For the text-containing cell, return its midpoint in (X, Y) coordinate format. 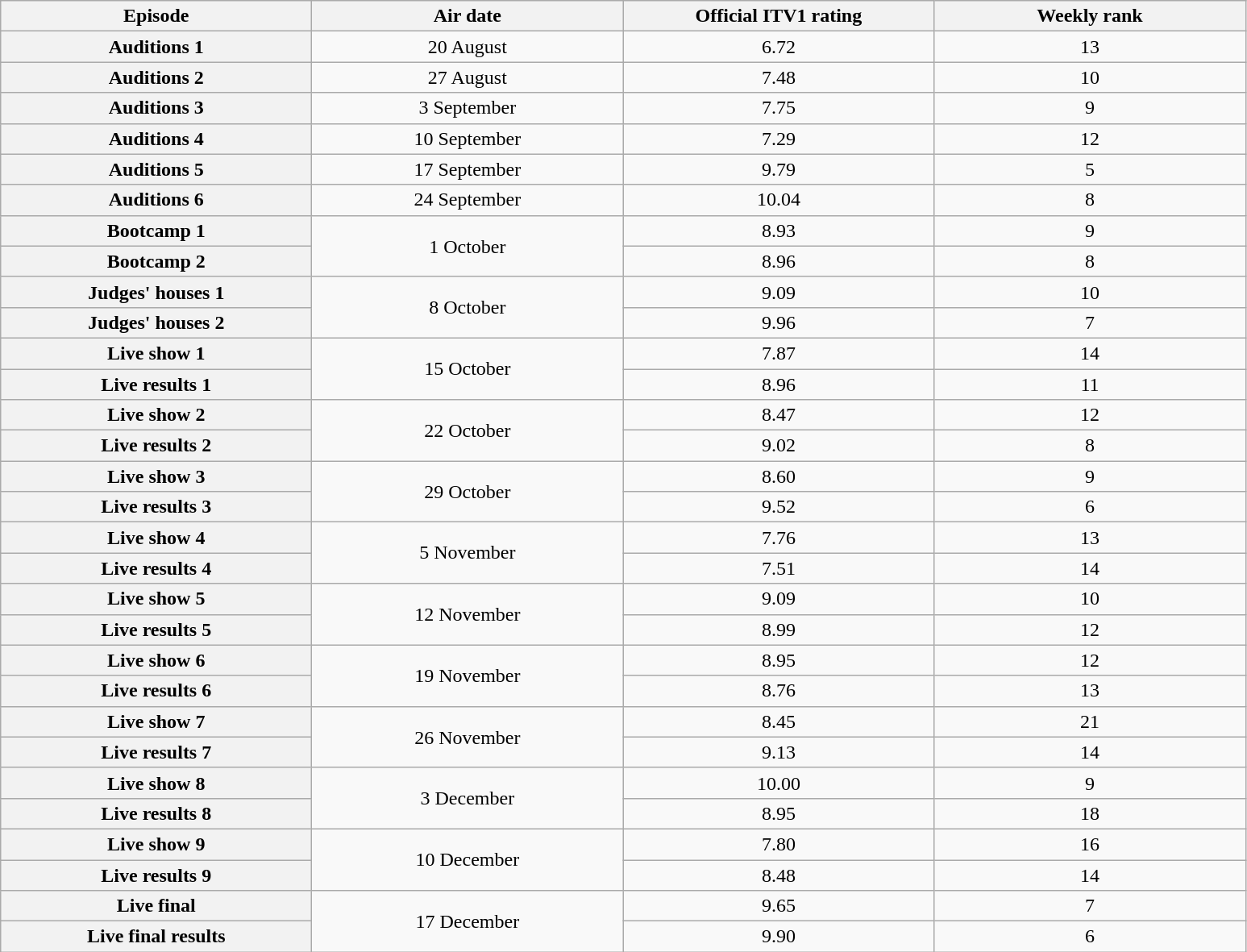
Live show 8 (156, 783)
15 October (468, 368)
9.02 (779, 446)
Live show 9 (156, 844)
5 (1090, 169)
Live show 3 (156, 476)
Live final (156, 906)
3 December (468, 798)
Live show 2 (156, 415)
8.76 (779, 691)
17 December (468, 921)
Weekly rank (1090, 16)
18 (1090, 813)
10.00 (779, 783)
Bootcamp 1 (156, 231)
17 September (468, 169)
5 November (468, 553)
29 October (468, 492)
8.99 (779, 630)
8.60 (779, 476)
7.76 (779, 538)
Live results 1 (156, 385)
10 September (468, 139)
9.13 (779, 752)
Bootcamp 2 (156, 261)
Live results 8 (156, 813)
Live results 4 (156, 568)
Air date (468, 16)
1 October (468, 246)
Auditions 3 (156, 108)
24 September (468, 200)
7.29 (779, 139)
7.87 (779, 353)
Episode (156, 16)
9.79 (779, 169)
19 November (468, 676)
Live results 7 (156, 752)
9.65 (779, 906)
Judges' houses 2 (156, 322)
10.04 (779, 200)
Official ITV1 rating (779, 16)
20 August (468, 47)
8.93 (779, 231)
8 October (468, 307)
Live final results (156, 937)
Live show 5 (156, 599)
7.80 (779, 844)
26 November (468, 737)
Auditions 4 (156, 139)
21 (1090, 721)
Auditions 2 (156, 77)
Live show 6 (156, 660)
Live results 3 (156, 507)
7.48 (779, 77)
7.51 (779, 568)
7.75 (779, 108)
Live show 1 (156, 353)
9.90 (779, 937)
Live results 6 (156, 691)
11 (1090, 385)
6.72 (779, 47)
9.96 (779, 322)
Auditions 6 (156, 200)
Live results 2 (156, 446)
8.48 (779, 875)
Live show 7 (156, 721)
16 (1090, 844)
8.47 (779, 415)
10 December (468, 859)
3 September (468, 108)
Auditions 5 (156, 169)
8.45 (779, 721)
Live show 4 (156, 538)
Live results 5 (156, 630)
Auditions 1 (156, 47)
9.52 (779, 507)
Live results 9 (156, 875)
22 October (468, 430)
27 August (468, 77)
12 November (468, 614)
Judges' houses 1 (156, 292)
